Pinpoint the cell where the given text exists, returning its (x, y) midpoint coordinate. 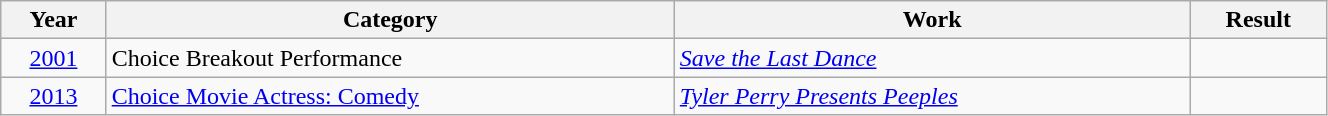
Choice Breakout Performance (390, 58)
Choice Movie Actress: Comedy (390, 96)
2013 (54, 96)
Year (54, 20)
Category (390, 20)
Save the Last Dance (932, 58)
Work (932, 20)
Tyler Perry Presents Peeples (932, 96)
Result (1258, 20)
2001 (54, 58)
